Return (X, Y) of the center of cell containing provided text 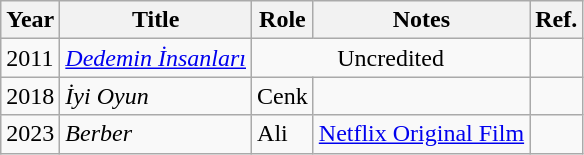
Year (30, 20)
Netflix Original Film (421, 134)
Uncredited (391, 58)
Berber (156, 134)
2018 (30, 96)
İyi Oyun (156, 96)
Role (283, 20)
Dedemin İnsanları (156, 58)
Ali (283, 134)
Title (156, 20)
2011 (30, 58)
2023 (30, 134)
Cenk (283, 96)
Notes (421, 20)
Ref. (556, 20)
